Locate the cell with the specified text and output its (X, Y) center coordinate. 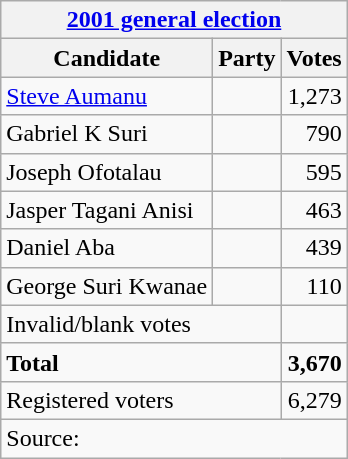
Candidate (107, 58)
Joseph Ofotalau (107, 172)
Invalid/blank votes (141, 324)
Source: (174, 438)
6,279 (314, 400)
Daniel Aba (107, 248)
Votes (314, 58)
Party (247, 58)
Jasper Tagani Anisi (107, 210)
1,273 (314, 96)
Gabriel K Suri (107, 134)
Registered voters (141, 400)
2001 general election (174, 20)
595 (314, 172)
Steve Aumanu (107, 96)
George Suri Kwanae (107, 286)
Total (141, 362)
790 (314, 134)
3,670 (314, 362)
439 (314, 248)
463 (314, 210)
110 (314, 286)
